Return the [x, y] coordinate for the center point of the cell that contains the specified text.  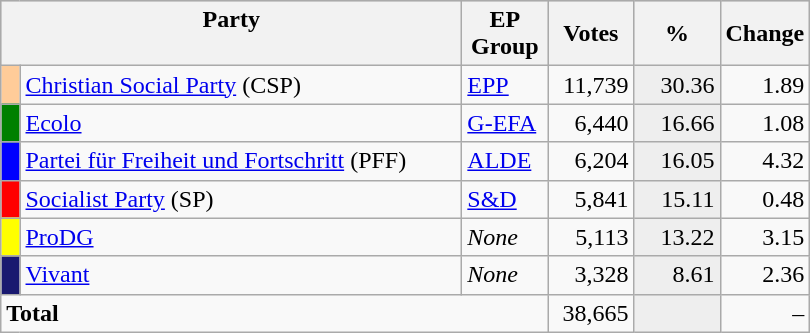
Christian Social Party (CSP) [241, 85]
6,440 [591, 123]
– [765, 313]
Socialist Party (SP) [241, 199]
Party [232, 34]
11,739 [591, 85]
30.36 [677, 85]
8.61 [677, 275]
1.89 [765, 85]
4.32 [765, 161]
5,841 [591, 199]
% [677, 34]
Total [274, 313]
Vivant [241, 275]
Ecolo [241, 123]
G-EFA [505, 123]
Change [765, 34]
S&D [505, 199]
38,665 [591, 313]
16.05 [677, 161]
0.48 [765, 199]
3,328 [591, 275]
Votes [591, 34]
ALDE [505, 161]
2.36 [765, 275]
1.08 [765, 123]
16.66 [677, 123]
EP Group [505, 34]
EPP [505, 85]
3.15 [765, 237]
15.11 [677, 199]
6,204 [591, 161]
Partei für Freiheit und Fortschritt (PFF) [241, 161]
ProDG [241, 237]
13.22 [677, 237]
5,113 [591, 237]
